Capture the cell that displays the provided text and extract its (X, Y) central coordinate. 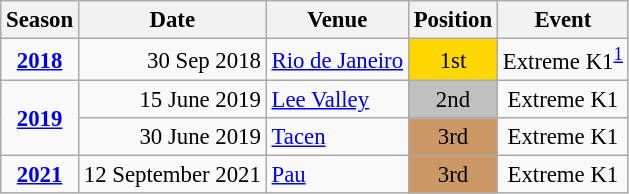
2nd (452, 100)
30 June 2019 (172, 137)
2018 (40, 60)
Venue (337, 20)
2019 (40, 118)
Position (452, 20)
Extreme K11 (562, 60)
Lee Valley (337, 100)
Rio de Janeiro (337, 60)
Pau (337, 175)
Event (562, 20)
Date (172, 20)
12 September 2021 (172, 175)
15 June 2019 (172, 100)
2021 (40, 175)
1st (452, 60)
Tacen (337, 137)
Season (40, 20)
30 Sep 2018 (172, 60)
